Scan for the cell matching the given text and deliver its [X, Y] coordinate at center. 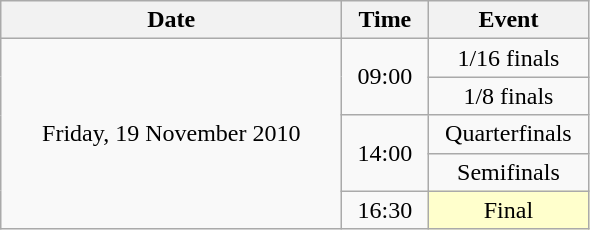
14:00 [385, 153]
Time [385, 20]
Date [172, 20]
Friday, 19 November 2010 [172, 134]
09:00 [385, 77]
Final [508, 210]
1/16 finals [508, 58]
Event [508, 20]
Semifinals [508, 172]
16:30 [385, 210]
1/8 finals [508, 96]
Quarterfinals [508, 134]
